Capture the cell that displays the provided text and extract its [x, y] central coordinate. 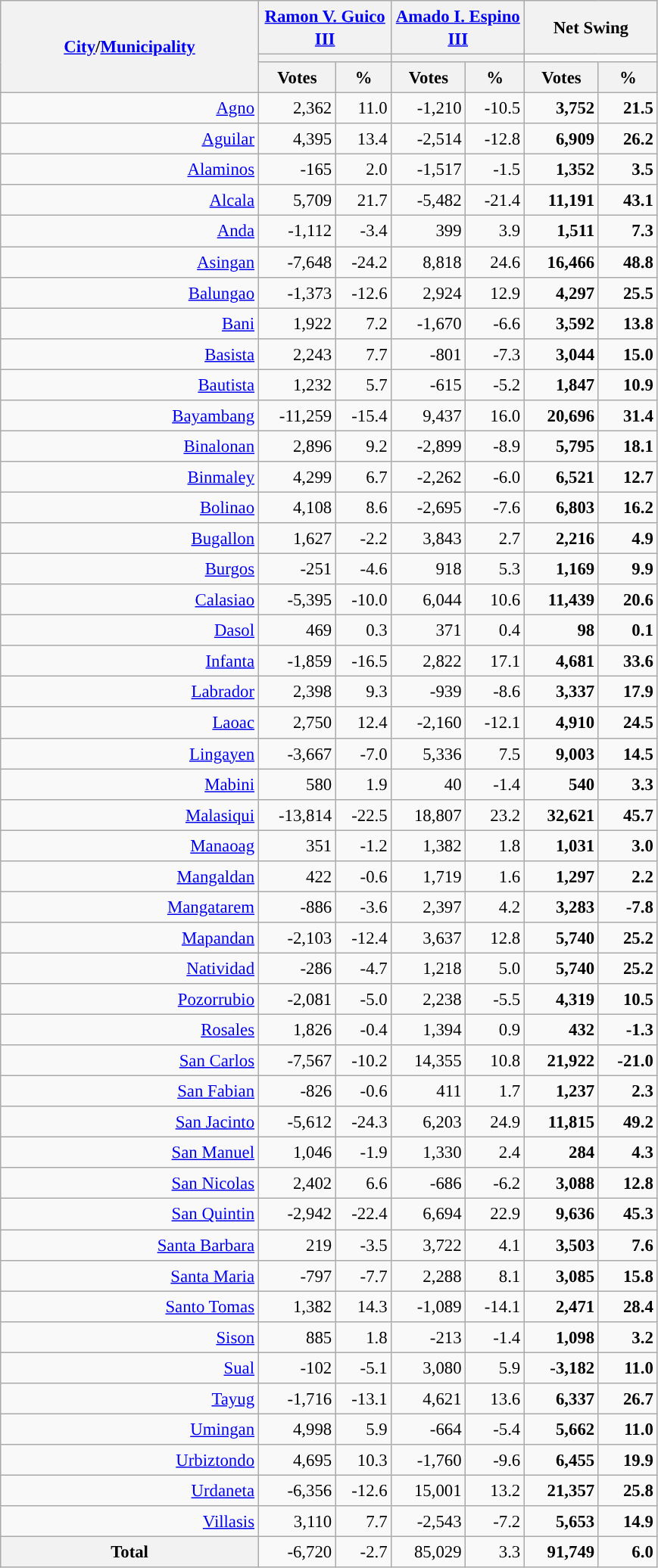
Binalonan [130, 446]
-24.3 [363, 1122]
Laoac [130, 723]
-1.3 [628, 1031]
-4.7 [363, 969]
14,355 [429, 1061]
Asingan [130, 262]
Anda [130, 232]
-21.0 [628, 1061]
26.2 [628, 139]
4.1 [495, 1246]
3,044 [562, 354]
1,922 [297, 324]
2,924 [429, 292]
-1.2 [363, 846]
18.1 [628, 446]
2.7 [495, 539]
City/Municipality [130, 47]
-939 [429, 692]
-826 [297, 1091]
3,503 [562, 1246]
Sual [130, 1368]
2,822 [429, 661]
2,398 [297, 692]
6,803 [562, 507]
1.6 [495, 876]
284 [562, 1153]
6,909 [562, 139]
Balungao [130, 292]
9.9 [628, 569]
-251 [297, 569]
2,216 [562, 539]
Alcala [130, 200]
-8.6 [495, 692]
371 [429, 631]
6,203 [429, 1122]
85,029 [429, 1553]
-2,081 [297, 999]
2,397 [429, 907]
-5,482 [429, 200]
Urbiztondo [130, 1461]
Labrador [130, 692]
3,752 [562, 109]
43.1 [628, 200]
8.1 [495, 1276]
Infanta [130, 661]
1,098 [562, 1336]
-2.7 [363, 1553]
12.4 [363, 723]
-13,814 [297, 814]
2,896 [297, 446]
-15.4 [363, 416]
-9.6 [495, 1461]
3,592 [562, 324]
-7.6 [495, 507]
Villasis [130, 1521]
-6.2 [495, 1184]
-1.9 [363, 1153]
6,337 [562, 1398]
-7.8 [628, 907]
2,243 [297, 354]
48.8 [628, 262]
17.1 [495, 661]
-7.2 [495, 1521]
-10.2 [363, 1061]
1,719 [429, 876]
21.7 [363, 200]
0.3 [363, 631]
Bautista [130, 384]
6,455 [562, 1461]
25.8 [628, 1491]
1.7 [495, 1091]
-5,612 [297, 1122]
10.6 [495, 599]
4,695 [297, 1461]
13.4 [363, 139]
-3.4 [363, 232]
4,108 [297, 507]
-6.6 [495, 324]
-6.0 [495, 477]
5,662 [562, 1429]
-3,182 [562, 1368]
10.9 [628, 384]
19.9 [628, 1461]
3,722 [429, 1246]
-664 [429, 1429]
-5.4 [495, 1429]
-12.1 [495, 723]
-1,670 [429, 324]
5.0 [495, 969]
2.2 [628, 876]
Bani [130, 324]
1,218 [429, 969]
4.9 [628, 539]
Pozorrubio [130, 999]
Santa Barbara [130, 1246]
33.6 [628, 661]
1,232 [297, 384]
6,044 [429, 599]
2,402 [297, 1184]
-7.7 [363, 1276]
3.9 [495, 232]
540 [562, 784]
6,694 [429, 1214]
1,627 [297, 539]
Umingan [130, 1429]
7.3 [628, 232]
Bolinao [130, 507]
-10.5 [495, 109]
16.2 [628, 507]
3,843 [429, 539]
5.7 [363, 384]
Amado I. Espino III [458, 27]
-1,859 [297, 661]
98 [562, 631]
-686 [429, 1184]
-801 [429, 354]
Natividad [130, 969]
20,696 [562, 416]
Lingayen [130, 754]
-1,716 [297, 1398]
11,439 [562, 599]
3,110 [297, 1521]
3,088 [562, 1184]
17.9 [628, 692]
-2,899 [429, 446]
6.6 [363, 1184]
Aguilar [130, 139]
469 [297, 631]
2,238 [429, 999]
918 [429, 569]
0.9 [495, 1031]
-2,160 [429, 723]
9,003 [562, 754]
-1,112 [297, 232]
4,681 [562, 661]
-7.3 [495, 354]
1,394 [429, 1031]
Tayug [130, 1398]
-213 [429, 1336]
4,910 [562, 723]
2.3 [628, 1091]
11,191 [562, 200]
26.7 [628, 1398]
3,637 [429, 938]
San Fabian [130, 1091]
-7,648 [297, 262]
23.2 [495, 814]
15.8 [628, 1276]
Alaminos [130, 170]
580 [297, 784]
2.4 [495, 1153]
-21.4 [495, 200]
2.0 [363, 170]
4,297 [562, 292]
1,237 [562, 1091]
0.1 [628, 631]
3.5 [628, 170]
-6,720 [297, 1553]
Net Swing [591, 27]
Mabini [130, 784]
45.3 [628, 1214]
-3,667 [297, 754]
9,636 [562, 1214]
-2,262 [429, 477]
-24.2 [363, 262]
20.6 [628, 599]
3.0 [628, 846]
1,330 [429, 1153]
-1,373 [297, 292]
San Jacinto [130, 1122]
432 [562, 1031]
4,998 [297, 1429]
5.3 [495, 569]
Mangaldan [130, 876]
-22.5 [363, 814]
-797 [297, 1276]
-14.1 [495, 1306]
3.2 [628, 1336]
13.6 [495, 1398]
Binmaley [130, 477]
1,031 [562, 846]
10.3 [363, 1461]
14.3 [363, 1306]
885 [297, 1336]
-12.4 [363, 938]
2,471 [562, 1306]
-2,695 [429, 507]
14.9 [628, 1521]
Bayambang [130, 416]
-165 [297, 170]
-8.9 [495, 446]
25.5 [628, 292]
7.6 [628, 1246]
7.2 [363, 324]
411 [429, 1091]
-5.5 [495, 999]
-11,259 [297, 416]
1,169 [562, 569]
3,283 [562, 907]
-1,760 [429, 1461]
24.5 [628, 723]
2,750 [297, 723]
10.8 [495, 1061]
8.6 [363, 507]
1,046 [297, 1153]
-12.8 [495, 139]
4,319 [562, 999]
San Nicolas [130, 1184]
8,818 [429, 262]
-1,517 [429, 170]
399 [429, 232]
4.3 [628, 1153]
-1,089 [429, 1306]
12.9 [495, 292]
14.5 [628, 754]
4,299 [297, 477]
-5.1 [363, 1368]
-7.0 [363, 754]
5,653 [562, 1521]
4.2 [495, 907]
5,795 [562, 446]
-886 [297, 907]
18,807 [429, 814]
15.0 [628, 354]
Ramon V. Guico III [325, 27]
Basista [130, 354]
-1.5 [495, 170]
351 [297, 846]
9,437 [429, 416]
San Carlos [130, 1061]
1,847 [562, 384]
22.9 [495, 1214]
-102 [297, 1368]
91,749 [562, 1553]
40 [429, 784]
16.0 [495, 416]
12.7 [628, 477]
4,395 [297, 139]
-3.6 [363, 907]
Mapandan [130, 938]
3,085 [562, 1276]
49.2 [628, 1122]
6.7 [363, 477]
-10.0 [363, 599]
21,357 [562, 1491]
1,352 [562, 170]
-16.5 [363, 661]
24.6 [495, 262]
24.9 [495, 1122]
9.2 [363, 446]
-2,942 [297, 1214]
-2.2 [363, 539]
15,001 [429, 1491]
0.4 [495, 631]
219 [297, 1246]
31.4 [628, 416]
9.3 [363, 692]
Agno [130, 109]
Dasol [130, 631]
6.0 [628, 1553]
16,466 [562, 262]
10.5 [628, 999]
San Manuel [130, 1153]
Burgos [130, 569]
21,922 [562, 1061]
-3.5 [363, 1246]
-286 [297, 969]
Malasiqui [130, 814]
-0.4 [363, 1031]
7.5 [495, 754]
5,336 [429, 754]
-1,210 [429, 109]
-5,395 [297, 599]
1,511 [562, 232]
13.2 [495, 1491]
3,337 [562, 692]
Manaoag [130, 846]
1,297 [562, 876]
Bugallon [130, 539]
2,288 [429, 1276]
-22.4 [363, 1214]
-6,356 [297, 1491]
-7,567 [297, 1061]
Sison [130, 1336]
-2,103 [297, 938]
1,826 [297, 1031]
-4.6 [363, 569]
San Quintin [130, 1214]
-2,514 [429, 139]
32,621 [562, 814]
Total [130, 1553]
-5.2 [495, 384]
13.8 [628, 324]
-13.1 [363, 1398]
1.9 [363, 784]
Santa Maria [130, 1276]
Santo Tomas [130, 1306]
4,621 [429, 1398]
3,080 [429, 1368]
28.4 [628, 1306]
-2,543 [429, 1521]
21.5 [628, 109]
Mangatarem [130, 907]
422 [297, 876]
Urdaneta [130, 1491]
5,709 [297, 200]
-5.0 [363, 999]
2,362 [297, 109]
45.7 [628, 814]
11,815 [562, 1122]
-615 [429, 384]
Rosales [130, 1031]
Calasiao [130, 599]
6,521 [562, 477]
